Return the [X, Y] coordinate for the center point of the cell that contains the specified text.  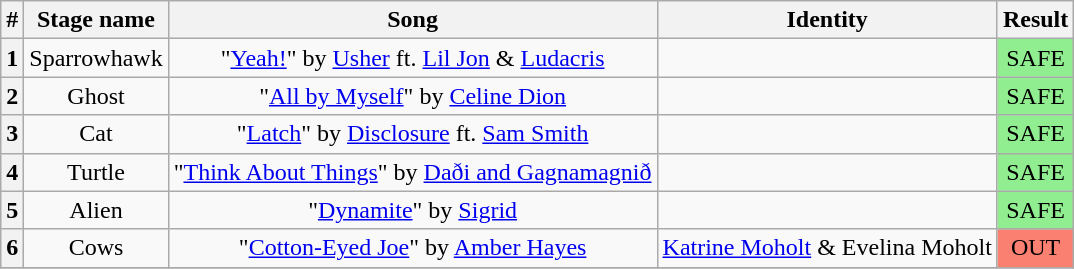
Katrine Moholt & Evelina Moholt [827, 248]
Cows [96, 248]
4 [12, 172]
Identity [827, 20]
3 [12, 134]
"All by Myself" by Celine Dion [412, 96]
1 [12, 58]
"Latch" by Disclosure ft. Sam Smith [412, 134]
"Cotton-Eyed Joe" by Amber Hayes [412, 248]
6 [12, 248]
Sparrowhawk [96, 58]
Stage name [96, 20]
Ghost [96, 96]
Cat [96, 134]
2 [12, 96]
Result [1035, 20]
5 [12, 210]
OUT [1035, 248]
"Think About Things" by Daði and Gagnamagnið [412, 172]
"Yeah!" by Usher ft. Lil Jon & Ludacris [412, 58]
Alien [96, 210]
Song [412, 20]
# [12, 20]
"Dynamite" by Sigrid [412, 210]
Turtle [96, 172]
